Determine the [X, Y] coordinate at the center of the cell enclosing the given text.  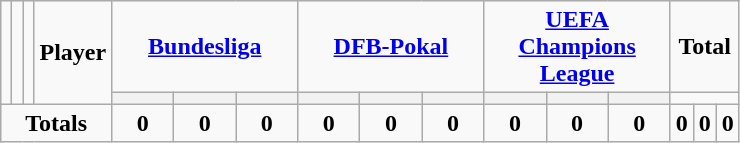
DFB-Pokal [391, 47]
Total [704, 47]
UEFA Champions League [577, 47]
Bundesliga [205, 47]
Totals [56, 123]
Player [73, 52]
